Return the (x, y) coordinate for the center point of the cell that contains the specified text.  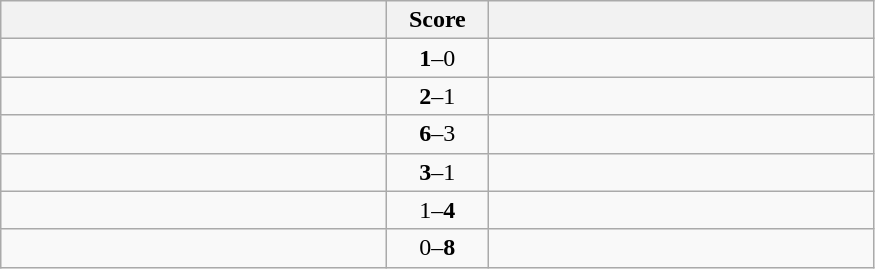
1–4 (438, 210)
1–0 (438, 58)
Score (438, 20)
2–1 (438, 96)
6–3 (438, 134)
0–8 (438, 248)
3–1 (438, 172)
